Identify which cell holds the provided text, then report its (X, Y) central coordinate. 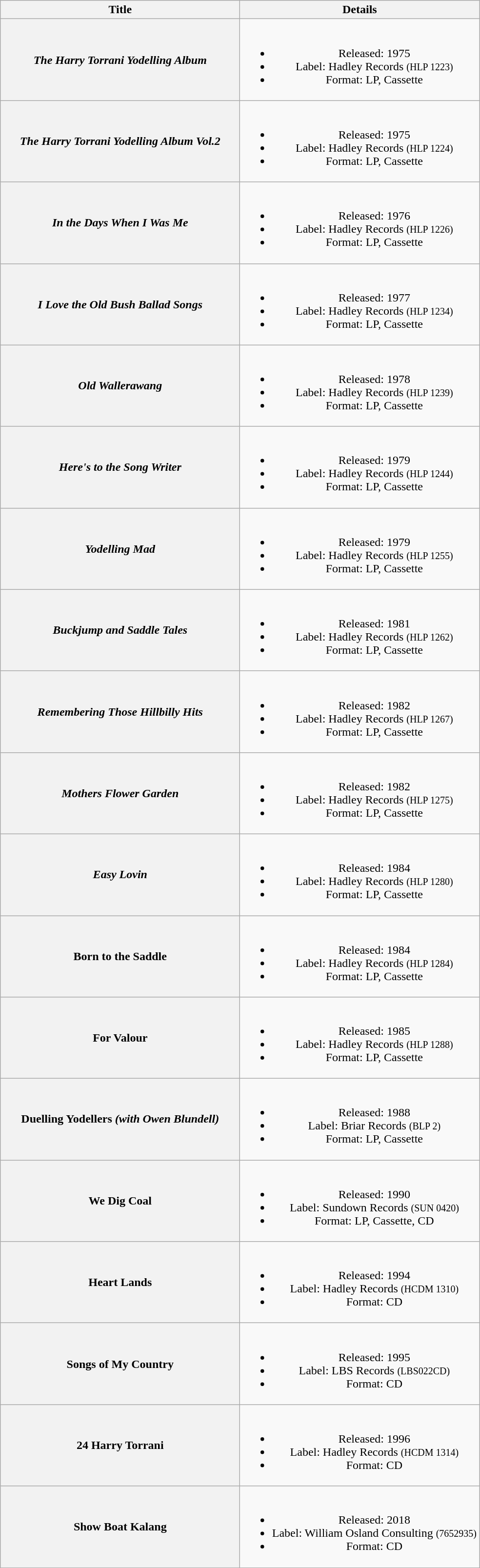
Released: 1984Label: Hadley Records (HLP 1280)Format: LP, Cassette (360, 874)
Title (120, 10)
Released: 1996Label: Hadley Records (HCDM 1314)Format: CD (360, 1445)
Released: 1979Label: Hadley Records (HLP 1244)Format: LP, Cassette (360, 467)
Easy Lovin (120, 874)
Buckjump and Saddle Tales (120, 630)
Released: 1982Label: Hadley Records (HLP 1267)Format: LP, Cassette (360, 711)
I Love the Old Bush Ballad Songs (120, 304)
Show Boat Kalang (120, 1527)
24 Harry Torrani (120, 1445)
Released: 1979Label: Hadley Records (HLP 1255)Format: LP, Cassette (360, 548)
Old Wallerawang (120, 385)
Released: 1978Label: Hadley Records (HLP 1239)Format: LP, Cassette (360, 385)
Yodelling Mad (120, 548)
Released: 1988Label: Briar Records (BLP 2)Format: LP, Cassette (360, 1119)
Released: 1975Label: Hadley Records (HLP 1223)Format: LP, Cassette (360, 60)
The Harry Torrani Yodelling Album Vol.2 (120, 141)
We Dig Coal (120, 1201)
The Harry Torrani Yodelling Album (120, 60)
Released: 1985Label: Hadley Records (HLP 1288)Format: LP, Cassette (360, 1038)
Details (360, 10)
Released: 1977Label: Hadley Records (HLP 1234)Format: LP, Cassette (360, 304)
Duelling Yodellers (with Owen Blundell) (120, 1119)
Remembering Those Hillbilly Hits (120, 711)
Released: 1981Label: Hadley Records (HLP 1262)Format: LP, Cassette (360, 630)
In the Days When I Was Me (120, 222)
Released: 1984Label: Hadley Records (HLP 1284)Format: LP, Cassette (360, 956)
Released: 1975Label: Hadley Records (HLP 1224)Format: LP, Cassette (360, 141)
Released: 1995Label: LBS Records (LBS022CD)Format: CD (360, 1364)
Released: 1976Label: Hadley Records (HLP 1226)Format: LP, Cassette (360, 222)
Born to the Saddle (120, 956)
Mothers Flower Garden (120, 793)
Released: 1990Label: Sundown Records (SUN 0420)Format: LP, Cassette, CD (360, 1201)
Released: 2018Label: William Osland Consulting (7652935)Format: CD (360, 1527)
For Valour (120, 1038)
Heart Lands (120, 1282)
Released: 1982Label: Hadley Records (HLP 1275)Format: LP, Cassette (360, 793)
Released: 1994Label: Hadley Records (HCDM 1310)Format: CD (360, 1282)
Here's to the Song Writer (120, 467)
Songs of My Country (120, 1364)
